Pinpoint the cell where the given text exists, returning its [x, y] midpoint coordinate. 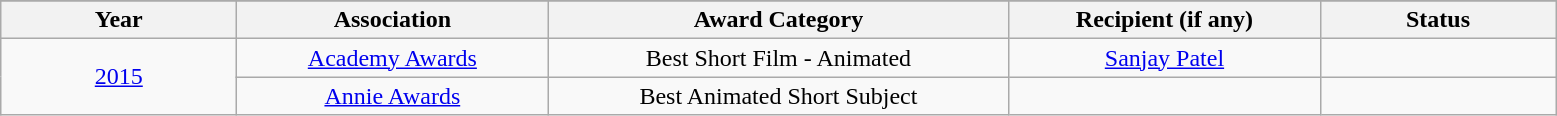
Sanjay Patel [1164, 58]
Academy Awards [392, 58]
Recipient (if any) [1164, 20]
2015 [119, 77]
Annie Awards [392, 96]
Best Short Film - Animated [778, 58]
Association [392, 20]
Best Animated Short Subject [778, 96]
Status [1438, 20]
Award Category [778, 20]
Year [119, 20]
